Extract the [X, Y] coordinate from the center of the cell holding the provided text.  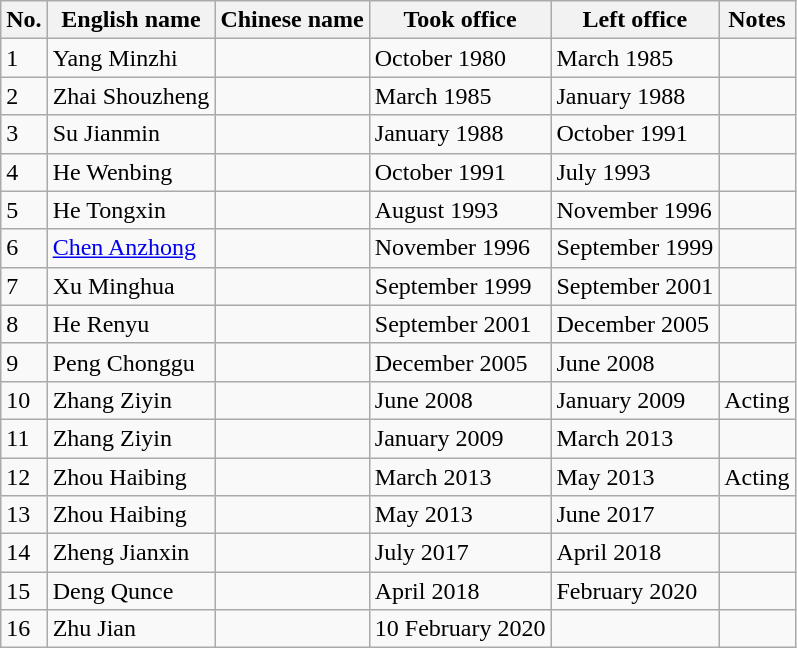
8 [24, 324]
Zheng Jianxin [131, 553]
Zhai Shouzheng [131, 96]
4 [24, 172]
Left office [635, 20]
He Tongxin [131, 210]
11 [24, 438]
Peng Chonggu [131, 362]
10 [24, 400]
February 2020 [635, 591]
13 [24, 515]
16 [24, 629]
August 1993 [460, 210]
Zhu Jian [131, 629]
Chen Anzhong [131, 248]
5 [24, 210]
July 1993 [635, 172]
14 [24, 553]
No. [24, 20]
3 [24, 134]
July 2017 [460, 553]
June 2017 [635, 515]
He Renyu [131, 324]
7 [24, 286]
Su Jianmin [131, 134]
Took office [460, 20]
Deng Qunce [131, 591]
English name [131, 20]
1 [24, 58]
15 [24, 591]
Xu Minghua [131, 286]
2 [24, 96]
Yang Minzhi [131, 58]
October 1980 [460, 58]
6 [24, 248]
10 February 2020 [460, 629]
Chinese name [292, 20]
He Wenbing [131, 172]
12 [24, 477]
Notes [757, 20]
9 [24, 362]
